Capture the cell that displays the provided text and extract its [X, Y] central coordinate. 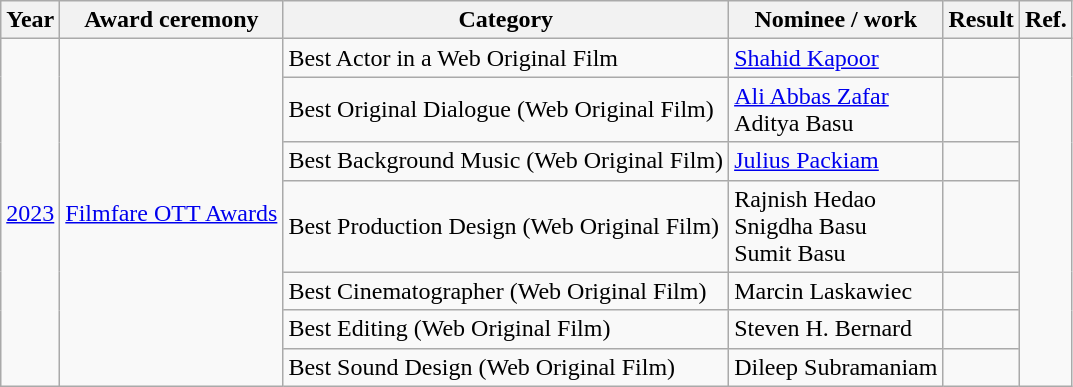
Marcin Laskawiec [836, 291]
Rajnish HedaoSnigdha BasuSumit Basu [836, 226]
Category [506, 20]
Julius Packiam [836, 161]
Ref. [1046, 20]
2023 [30, 212]
Best Sound Design (Web Original Film) [506, 367]
Steven H. Bernard [836, 329]
Award ceremony [172, 20]
Best Actor in a Web Original Film [506, 58]
Shahid Kapoor [836, 58]
Year [30, 20]
Best Cinematographer (Web Original Film) [506, 291]
Dileep Subramaniam [836, 367]
Filmfare OTT Awards [172, 212]
Best Production Design (Web Original Film) [506, 226]
Ali Abbas ZafarAditya Basu [836, 110]
Best Editing (Web Original Film) [506, 329]
Best Original Dialogue (Web Original Film) [506, 110]
Result [981, 20]
Nominee / work [836, 20]
Best Background Music (Web Original Film) [506, 161]
